Find where the given text appears and provide that cell's center as (X, Y) coordinate. 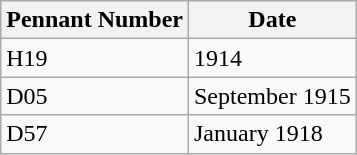
September 1915 (272, 96)
Pennant Number (95, 20)
Date (272, 20)
D57 (95, 134)
D05 (95, 96)
1914 (272, 58)
H19 (95, 58)
January 1918 (272, 134)
